Capture the cell that displays the provided text and extract its (X, Y) central coordinate. 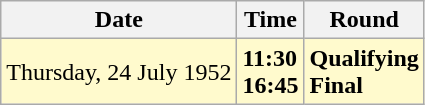
Date (119, 20)
Thursday, 24 July 1952 (119, 72)
11:3016:45 (270, 72)
Round (364, 20)
Time (270, 20)
QualifyingFinal (364, 72)
